Identify which cell holds the provided text, then report its (x, y) central coordinate. 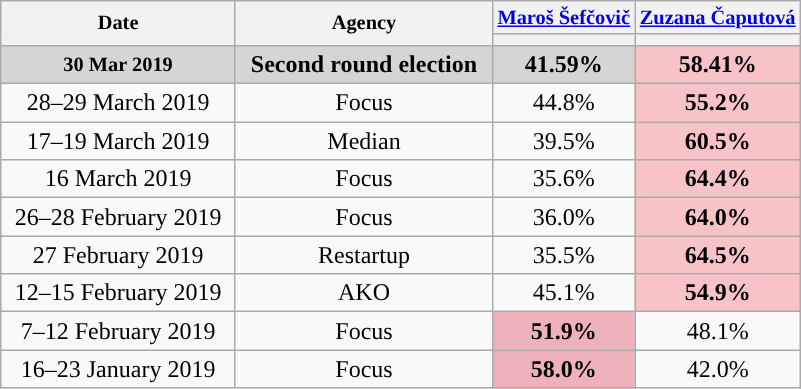
Restartup (364, 255)
45.1% (564, 293)
Maroš Šefčovič (564, 18)
Second round election (364, 64)
Date (118, 24)
54.9% (718, 293)
17–19 March 2019 (118, 141)
42.0% (718, 369)
Zuzana Čaputová (718, 18)
12–15 February 2019 (118, 293)
35.6% (564, 179)
35.5% (564, 255)
44.8% (564, 103)
48.1% (718, 331)
36.0% (564, 217)
39.5% (564, 141)
64.0% (718, 217)
58.41% (718, 64)
26–28 February 2019 (118, 217)
64.5% (718, 255)
7–12 February 2019 (118, 331)
27 February 2019 (118, 255)
Agency (364, 24)
16 March 2019 (118, 179)
58.0% (564, 369)
16–23 January 2019 (118, 369)
Median (364, 141)
55.2% (718, 103)
30 Mar 2019 (118, 64)
64.4% (718, 179)
28–29 March 2019 (118, 103)
AKO (364, 293)
41.59% (564, 64)
51.9% (564, 331)
60.5% (718, 141)
